Search for the cell housing the specified text and yield its (X, Y) center coordinate. 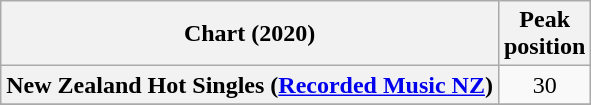
New Zealand Hot Singles (Recorded Music NZ) (250, 85)
Chart (2020) (250, 34)
30 (544, 85)
Peakposition (544, 34)
